Detect which cell encompasses the target text, then output its [X, Y] center coordinate. 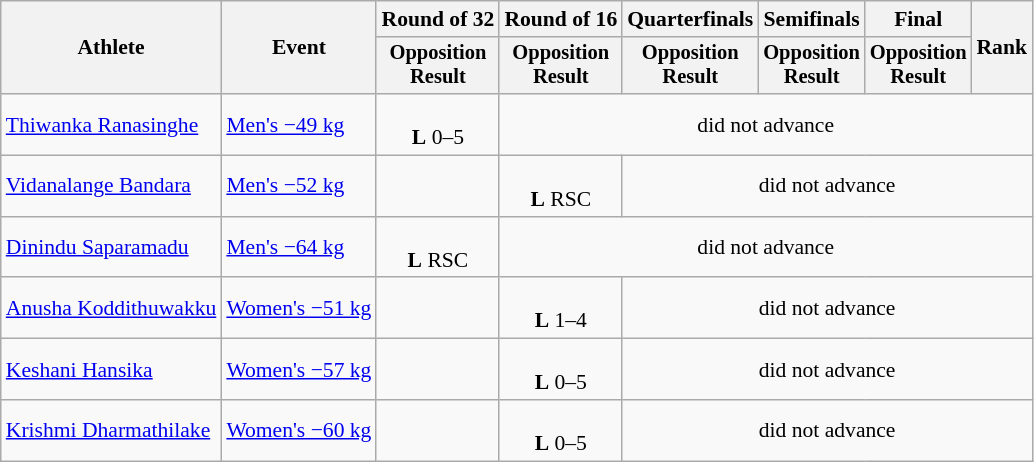
Athlete [112, 48]
Keshani Hansika [112, 370]
L 1–4 [560, 308]
Round of 16 [560, 19]
Women's −51 kg [298, 308]
Final [918, 19]
Thiwanka Ranasinghe [112, 124]
Men's −52 kg [298, 186]
Women's −57 kg [298, 370]
Men's −49 kg [298, 124]
Anusha Koddithuwakku [112, 308]
Event [298, 48]
Rank [1002, 48]
Quarterfinals [690, 19]
Vidanalange Bandara [112, 186]
Men's −64 kg [298, 248]
Krishmi Dharmathilake [112, 430]
Round of 32 [438, 19]
Women's −60 kg [298, 430]
Semifinals [812, 19]
Dinindu Saparamadu [112, 248]
